Scan for the cell matching the given text and deliver its [X, Y] coordinate at center. 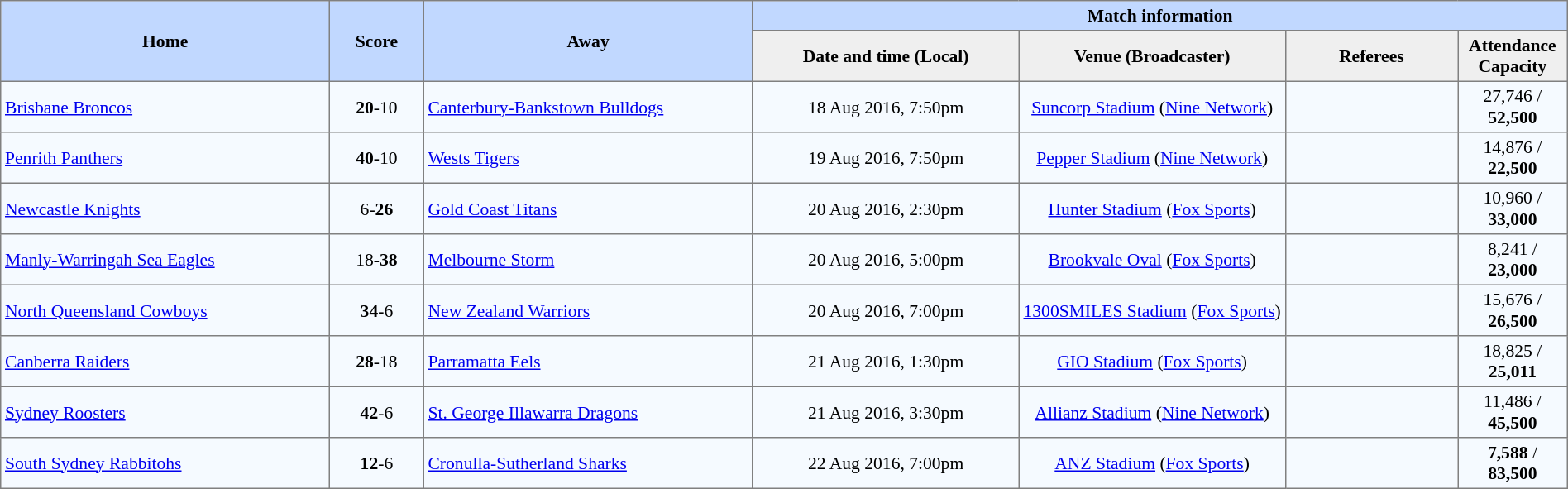
20 Aug 2016, 5:00pm [886, 260]
6-26 [377, 209]
New Zealand Warriors [588, 310]
22 Aug 2016, 7:00pm [886, 463]
Brookvale Oval (Fox Sports) [1152, 260]
Referees [1371, 56]
Penrith Panthers [165, 158]
ANZ Stadium (Fox Sports) [1152, 463]
1300SMILES Stadium (Fox Sports) [1152, 310]
Gold Coast Titans [588, 209]
20 Aug 2016, 2:30pm [886, 209]
Parramatta Eels [588, 362]
18-38 [377, 260]
Melbourne Storm [588, 260]
14,876 / 22,500 [1513, 158]
South Sydney Rabbitohs [165, 463]
Date and time (Local) [886, 56]
20-10 [377, 107]
10,960 / 33,000 [1513, 209]
Hunter Stadium (Fox Sports) [1152, 209]
Match information [1159, 16]
11,486 / 45,500 [1513, 412]
Canterbury-Bankstown Bulldogs [588, 107]
40-10 [377, 158]
15,676 / 26,500 [1513, 310]
Home [165, 41]
Pepper Stadium (Nine Network) [1152, 158]
St. George Illawarra Dragons [588, 412]
Venue (Broadcaster) [1152, 56]
12-6 [377, 463]
Away [588, 41]
Cronulla-Sutherland Sharks [588, 463]
North Queensland Cowboys [165, 310]
8,241 / 23,000 [1513, 260]
Brisbane Broncos [165, 107]
28-18 [377, 362]
19 Aug 2016, 7:50pm [886, 158]
Canberra Raiders [165, 362]
18 Aug 2016, 7:50pm [886, 107]
42-6 [377, 412]
27,746 / 52,500 [1513, 107]
Manly-Warringah Sea Eagles [165, 260]
21 Aug 2016, 1:30pm [886, 362]
Suncorp Stadium (Nine Network) [1152, 107]
34-6 [377, 310]
Wests Tigers [588, 158]
Allianz Stadium (Nine Network) [1152, 412]
Score [377, 41]
7,588 / 83,500 [1513, 463]
21 Aug 2016, 3:30pm [886, 412]
GIO Stadium (Fox Sports) [1152, 362]
18,825 / 25,011 [1513, 362]
Attendance Capacity [1513, 56]
Sydney Roosters [165, 412]
20 Aug 2016, 7:00pm [886, 310]
Newcastle Knights [165, 209]
